Search for the cell housing the specified text and yield its (x, y) center coordinate. 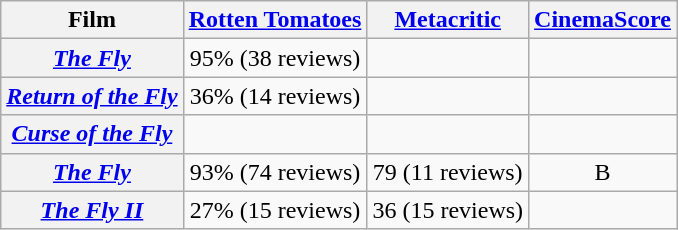
93% (74 reviews) (275, 172)
Metacritic (448, 20)
Rotten Tomatoes (275, 20)
Curse of the Fly (92, 134)
Film (92, 20)
36% (14 reviews) (275, 96)
CinemaScore (603, 20)
The Fly II (92, 210)
27% (15 reviews) (275, 210)
36 (15 reviews) (448, 210)
Return of the Fly (92, 96)
95% (38 reviews) (275, 58)
B (603, 172)
79 (11 reviews) (448, 172)
